Pinpoint the cell where the given text exists, returning its (x, y) midpoint coordinate. 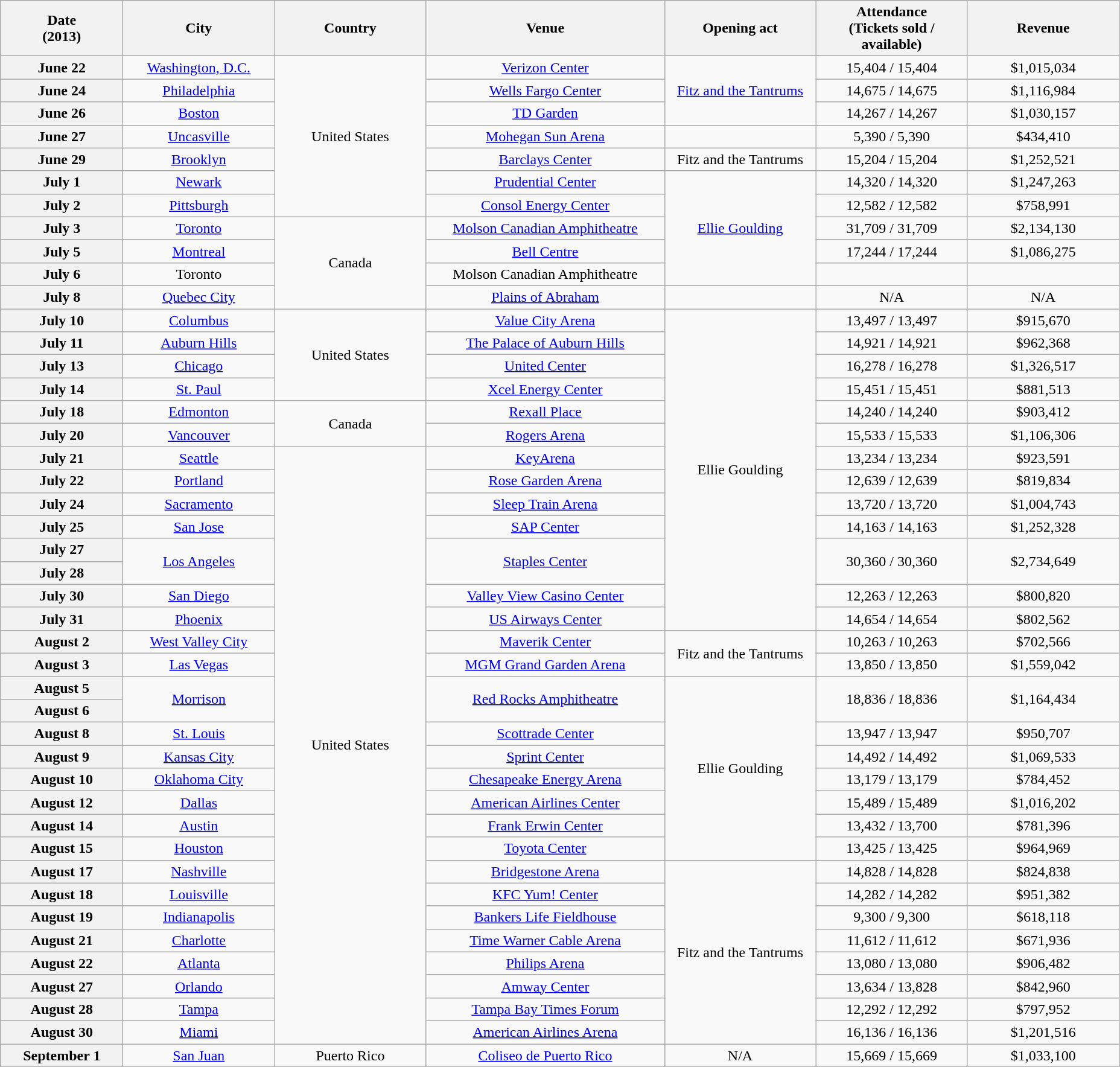
August 18 (62, 894)
Sacramento (199, 504)
16,278 / 16,278 (892, 366)
Venue (546, 28)
Newark (199, 182)
West Valley City (199, 642)
August 9 (62, 757)
17,244 / 17,244 (892, 251)
August 12 (62, 803)
15,533 / 15,533 (892, 435)
Miami (199, 1032)
Red Rocks Amphitheatre (546, 699)
$781,396 (1043, 826)
Los Angeles (199, 561)
$1,326,517 (1043, 366)
Indianapolis (199, 917)
Washington, D.C. (199, 68)
$950,707 (1043, 734)
August 6 (62, 711)
American Airlines Arena (546, 1032)
Sprint Center (546, 757)
Oklahoma City (199, 780)
Columbus (199, 320)
14,492 / 14,492 (892, 757)
Seattle (199, 458)
$915,670 (1043, 320)
14,921 / 14,921 (892, 343)
SAP Center (546, 527)
15,204 / 15,204 (892, 159)
$1,016,202 (1043, 803)
$1,069,533 (1043, 757)
San Juan (199, 1056)
14,163 / 14,163 (892, 527)
Consol Energy Center (546, 205)
15,489 / 15,489 (892, 803)
August 17 (62, 871)
14,654 / 14,654 (892, 619)
9,300 / 9,300 (892, 917)
$2,134,130 (1043, 228)
August 3 (62, 664)
Bankers Life Fieldhouse (546, 917)
Portland (199, 481)
$842,960 (1043, 986)
12,582 / 12,582 (892, 205)
Rexall Place (546, 412)
July 22 (62, 481)
Time Warner Cable Arena (546, 940)
$1,252,521 (1043, 159)
July 5 (62, 251)
Barclays Center (546, 159)
July 8 (62, 297)
August 27 (62, 986)
10,263 / 10,263 (892, 642)
July 27 (62, 550)
August 15 (62, 849)
$824,838 (1043, 871)
Orlando (199, 986)
Tampa Bay Times Forum (546, 1009)
11,612 / 11,612 (892, 940)
Uncasville (199, 136)
$618,118 (1043, 917)
14,320 / 14,320 (892, 182)
13,425 / 13,425 (892, 849)
Austin (199, 826)
Sleep Train Arena (546, 504)
16,136 / 16,136 (892, 1032)
$964,969 (1043, 849)
St. Louis (199, 734)
Houston (199, 849)
August 2 (62, 642)
MGM Grand Garden Arena (546, 664)
Brooklyn (199, 159)
St. Paul (199, 389)
Rose Garden Arena (546, 481)
13,432 / 13,700 (892, 826)
12,292 / 12,292 (892, 1009)
Plains of Abraham (546, 297)
$802,562 (1043, 619)
12,263 / 12,263 (892, 596)
August 5 (62, 687)
Morrison (199, 699)
Las Vegas (199, 664)
August 22 (62, 963)
July 3 (62, 228)
$923,591 (1043, 458)
Revenue (1043, 28)
July 21 (62, 458)
Frank Erwin Center (546, 826)
Pittsburgh (199, 205)
Wells Fargo Center (546, 91)
July 10 (62, 320)
$800,820 (1043, 596)
$671,936 (1043, 940)
$1,247,263 (1043, 182)
$702,566 (1043, 642)
June 27 (62, 136)
12,639 / 12,639 (892, 481)
July 2 (62, 205)
$881,513 (1043, 389)
Prudential Center (546, 182)
$797,952 (1043, 1009)
13,497 / 13,497 (892, 320)
Amway Center (546, 986)
15,404 / 15,404 (892, 68)
Auburn Hills (199, 343)
$951,382 (1043, 894)
$1,086,275 (1043, 251)
August 28 (62, 1009)
July 25 (62, 527)
15,669 / 15,669 (892, 1056)
Valley View Casino Center (546, 596)
KFC Yum! Center (546, 894)
Staples Center (546, 561)
June 26 (62, 113)
July 1 (62, 182)
Date(2013) (62, 28)
July 24 (62, 504)
Charlotte (199, 940)
June 24 (62, 91)
Boston (199, 113)
July 20 (62, 435)
Rogers Arena (546, 435)
$1,030,157 (1043, 113)
July 18 (62, 412)
$962,368 (1043, 343)
$1,033,100 (1043, 1056)
Philadelphia (199, 91)
$1,106,306 (1043, 435)
13,850 / 13,850 (892, 664)
13,234 / 13,234 (892, 458)
18,836 / 18,836 (892, 699)
$758,991 (1043, 205)
$1,116,984 (1043, 91)
July 28 (62, 573)
August 10 (62, 780)
Country (350, 28)
13,179 / 13,179 (892, 780)
31,709 / 31,709 (892, 228)
$1,252,328 (1043, 527)
$1,559,042 (1043, 664)
14,282 / 14,282 (892, 894)
$1,201,516 (1043, 1032)
June 29 (62, 159)
Chesapeake Energy Arena (546, 780)
The Palace of Auburn Hills (546, 343)
$1,015,034 (1043, 68)
Toyota Center (546, 849)
June 22 (62, 68)
Phoenix (199, 619)
Mohegan Sun Arena (546, 136)
14,267 / 14,267 (892, 113)
Edmonton (199, 412)
August 14 (62, 826)
Xcel Energy Center (546, 389)
14,828 / 14,828 (892, 871)
US Airways Center (546, 619)
Verizon Center (546, 68)
30,360 / 30,360 (892, 561)
July 11 (62, 343)
August 19 (62, 917)
Puerto Rico (350, 1056)
Opening act (740, 28)
July 13 (62, 366)
Montreal (199, 251)
Atlanta (199, 963)
Tampa (199, 1009)
Coliseo de Puerto Rico (546, 1056)
14,675 / 14,675 (892, 91)
Vancouver (199, 435)
Nashville (199, 871)
13,947 / 13,947 (892, 734)
July 6 (62, 274)
$434,410 (1043, 136)
American Airlines Center (546, 803)
15,451 / 15,451 (892, 389)
13,634 / 13,828 (892, 986)
September 1 (62, 1056)
Kansas City (199, 757)
5,390 / 5,390 (892, 136)
$819,834 (1043, 481)
City (199, 28)
$2,734,649 (1043, 561)
Quebec City (199, 297)
Chicago (199, 366)
San Jose (199, 527)
Scottrade Center (546, 734)
$903,412 (1043, 412)
13,080 / 13,080 (892, 963)
Philips Arena (546, 963)
KeyArena (546, 458)
Louisville (199, 894)
$1,004,743 (1043, 504)
July 14 (62, 389)
Dallas (199, 803)
July 30 (62, 596)
United Center (546, 366)
Bridgestone Arena (546, 871)
July 31 (62, 619)
Attendance(Tickets sold / available) (892, 28)
August 21 (62, 940)
Value City Arena (546, 320)
August 30 (62, 1032)
$906,482 (1043, 963)
13,720 / 13,720 (892, 504)
August 8 (62, 734)
TD Garden (546, 113)
San Diego (199, 596)
$784,452 (1043, 780)
Bell Centre (546, 251)
Maverik Center (546, 642)
$1,164,434 (1043, 699)
14,240 / 14,240 (892, 412)
